Extract the (x, y) coordinate from the center of the cell holding the provided text.  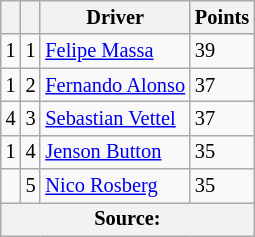
Source: (128, 219)
Nico Rosberg (115, 186)
Points (222, 17)
2 (31, 85)
39 (222, 51)
Sebastian Vettel (115, 118)
Fernando Alonso (115, 85)
5 (31, 186)
Felipe Massa (115, 51)
Driver (115, 17)
Jenson Button (115, 152)
3 (31, 118)
